Determine the [X, Y] coordinate at the center of the cell enclosing the given text.  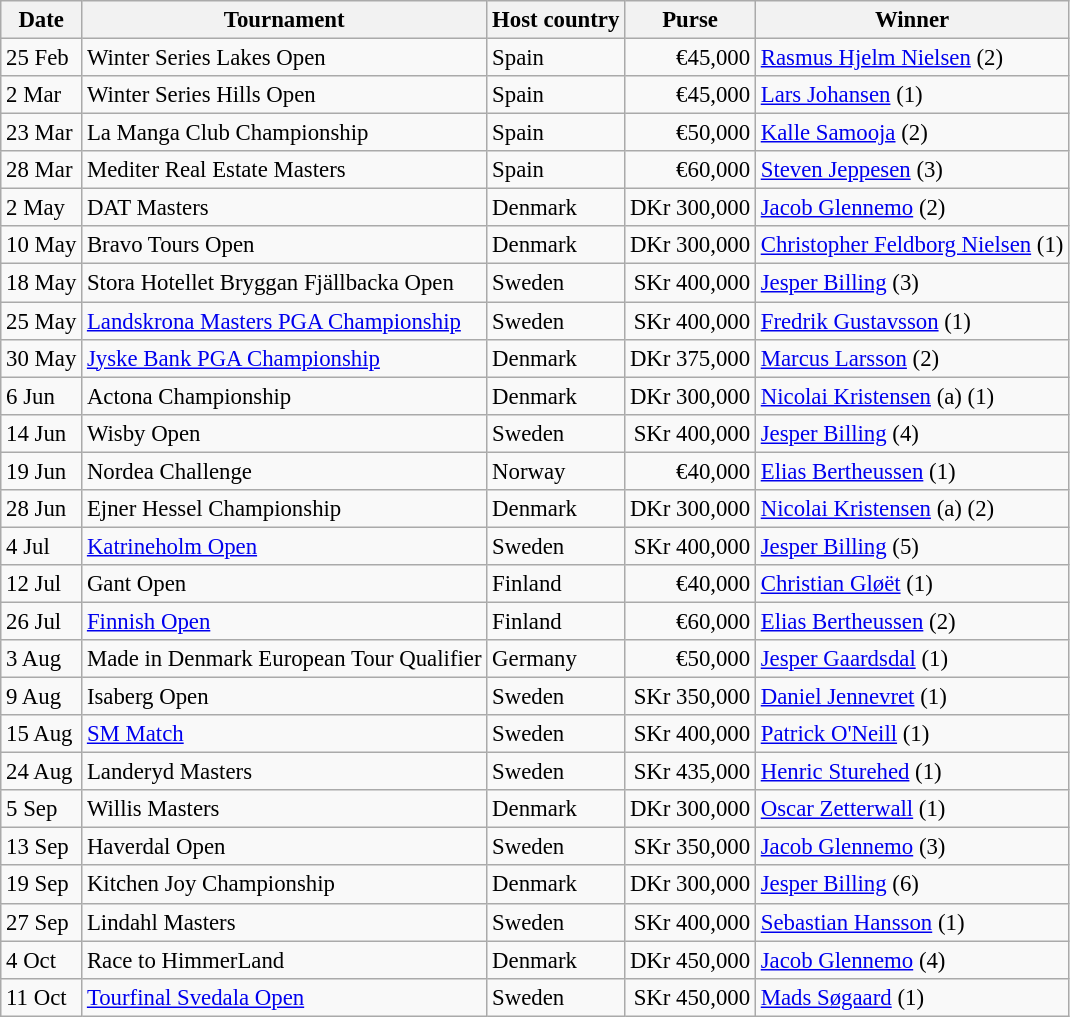
Willis Masters [284, 809]
9 Aug [42, 697]
Finnish Open [284, 621]
Daniel Jennevret (1) [912, 697]
Jesper Billing (5) [912, 546]
2 May [42, 208]
12 Jul [42, 584]
Elias Bertheussen (2) [912, 621]
Kitchen Joy Championship [284, 885]
Race to HimmerLand [284, 960]
18 May [42, 283]
Mediter Real Estate Masters [284, 170]
Norway [556, 471]
25 Feb [42, 58]
Jyske Bank PGA Championship [284, 358]
Winter Series Hills Open [284, 95]
Marcus Larsson (2) [912, 358]
13 Sep [42, 847]
Jacob Glennemo (3) [912, 847]
Haverdal Open [284, 847]
27 Sep [42, 922]
19 Jun [42, 471]
DKr 375,000 [690, 358]
Made in Denmark European Tour Qualifier [284, 659]
DKr 450,000 [690, 960]
Wisby Open [284, 433]
28 Mar [42, 170]
15 Aug [42, 734]
Rasmus Hjelm Nielsen (2) [912, 58]
5 Sep [42, 809]
Winner [912, 20]
Bravo Tours Open [284, 245]
SKr 435,000 [690, 772]
Jesper Gaardsdal (1) [912, 659]
14 Jun [42, 433]
Henric Sturehed (1) [912, 772]
Kalle Samooja (2) [912, 133]
Landeryd Masters [284, 772]
Katrineholm Open [284, 546]
Actona Championship [284, 396]
Nicolai Kristensen (a) (1) [912, 396]
4 Oct [42, 960]
11 Oct [42, 997]
Gant Open [284, 584]
Steven Jeppesen (3) [912, 170]
Jacob Glennemo (4) [912, 960]
4 Jul [42, 546]
Christian Gløët (1) [912, 584]
30 May [42, 358]
DAT Masters [284, 208]
Mads Søgaard (1) [912, 997]
Purse [690, 20]
Lars Johansen (1) [912, 95]
Patrick O'Neill (1) [912, 734]
Jacob Glennemo (2) [912, 208]
Winter Series Lakes Open [284, 58]
3 Aug [42, 659]
19 Sep [42, 885]
Ejner Hessel Championship [284, 509]
Jesper Billing (4) [912, 433]
Host country [556, 20]
10 May [42, 245]
Landskrona Masters PGA Championship [284, 321]
SKr 450,000 [690, 997]
Tourfinal Svedala Open [284, 997]
24 Aug [42, 772]
28 Jun [42, 509]
Isaberg Open [284, 697]
Germany [556, 659]
Elias Bertheussen (1) [912, 471]
6 Jun [42, 396]
25 May [42, 321]
Date [42, 20]
Tournament [284, 20]
Christopher Feldborg Nielsen (1) [912, 245]
Stora Hotellet Bryggan Fjällbacka Open [284, 283]
La Manga Club Championship [284, 133]
Nicolai Kristensen (a) (2) [912, 509]
SM Match [284, 734]
Jesper Billing (3) [912, 283]
Sebastian Hansson (1) [912, 922]
Oscar Zetterwall (1) [912, 809]
Lindahl Masters [284, 922]
Fredrik Gustavsson (1) [912, 321]
23 Mar [42, 133]
2 Mar [42, 95]
Jesper Billing (6) [912, 885]
26 Jul [42, 621]
Nordea Challenge [284, 471]
